Provide the [X, Y] coordinate of the cell's center where the given text is located.  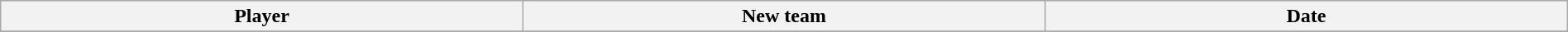
Player [262, 16]
Date [1307, 16]
New team [784, 16]
